Scan for the cell matching the given text and deliver its (X, Y) coordinate at center. 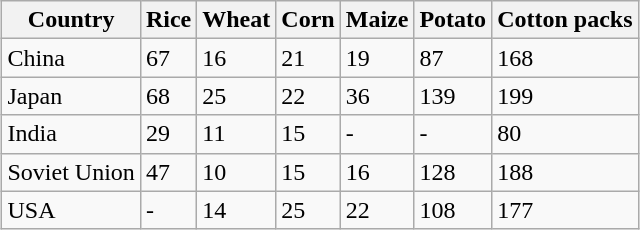
199 (565, 96)
Japan (71, 96)
29 (168, 134)
47 (168, 172)
80 (565, 134)
139 (453, 96)
128 (453, 172)
Country (71, 20)
Corn (308, 20)
19 (377, 58)
168 (565, 58)
Potato (453, 20)
14 (236, 210)
Wheat (236, 20)
Rice (168, 20)
177 (565, 210)
21 (308, 58)
China (71, 58)
Maize (377, 20)
Cotton packs (565, 20)
188 (565, 172)
68 (168, 96)
108 (453, 210)
USA (71, 210)
36 (377, 96)
Soviet Union (71, 172)
67 (168, 58)
87 (453, 58)
India (71, 134)
10 (236, 172)
11 (236, 134)
